Find where the given text appears and provide that cell's center as (X, Y) coordinate. 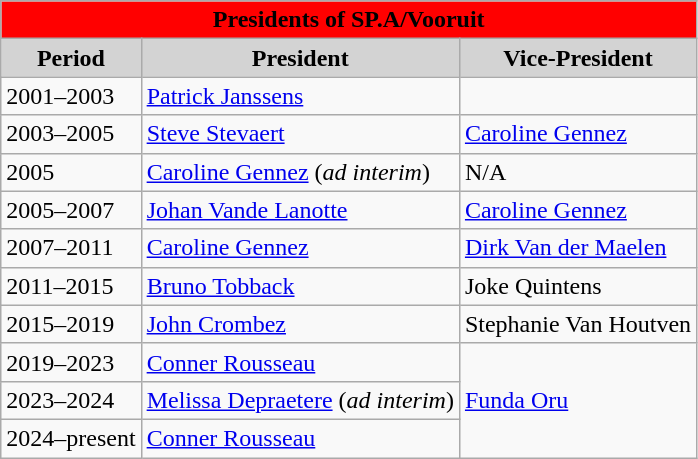
Patrick Janssens (300, 96)
Melissa Depraetere (ad interim) (300, 400)
N/A (578, 172)
2024–present (71, 438)
Dirk Van der Maelen (578, 248)
Caroline Gennez (ad interim) (300, 172)
Period (71, 58)
Bruno Tobback (300, 286)
John Crombez (300, 324)
Presidents of SP.A/Vooruit (349, 20)
2003–2005 (71, 134)
2019–2023 (71, 362)
2005–2007 (71, 210)
Vice-President (578, 58)
2005 (71, 172)
Stephanie Van Houtven (578, 324)
2001–2003 (71, 96)
2011–2015 (71, 286)
Funda Oru (578, 400)
2015–2019 (71, 324)
Steve Stevaert (300, 134)
Joke Quintens (578, 286)
President (300, 58)
2007–2011 (71, 248)
2023–2024 (71, 400)
Johan Vande Lanotte (300, 210)
